Locate the cell with the specified text and output its (x, y) center coordinate. 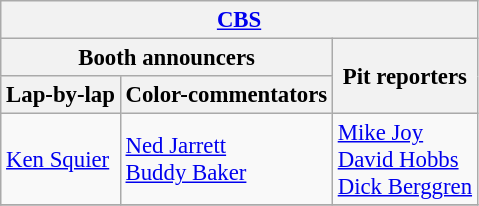
CBS (240, 20)
Ned Jarrett Buddy Baker (226, 160)
Booth announcers (167, 58)
Color-commentators (226, 95)
Pit reporters (404, 76)
Ken Squier (60, 160)
Lap-by-lap (60, 95)
Mike Joy David Hobbs Dick Berggren (404, 160)
